Provide the [x, y] coordinate of the cell's center where the given text is located.  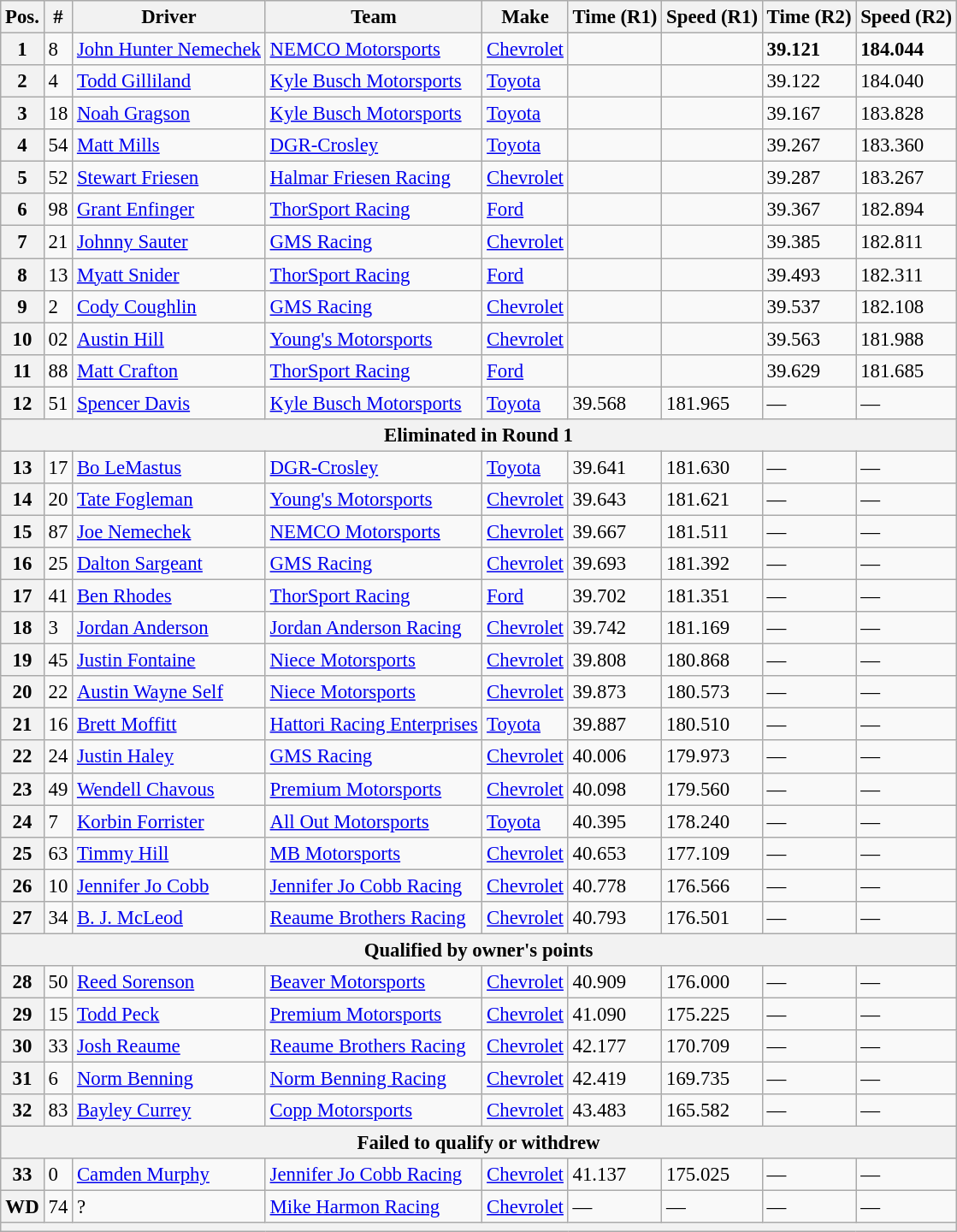
Bayley Currey [169, 1111]
Speed (R1) [712, 17]
179.560 [712, 789]
Austin Hill [169, 339]
39.367 [809, 210]
Josh Reaume [169, 1046]
WD [22, 1207]
32 [22, 1111]
Pos. [22, 17]
83 [58, 1111]
Norm Benning Racing [374, 1079]
42.177 [615, 1046]
Jordan Anderson [169, 628]
John Hunter Nemechek [169, 50]
Stewart Friesen [169, 178]
45 [58, 660]
Driver [169, 17]
39.122 [809, 81]
# [58, 17]
26 [22, 885]
Mike Harmon Racing [374, 1207]
Time (R1) [615, 17]
183.360 [907, 145]
39.887 [615, 725]
Halmar Friesen Racing [374, 178]
175.025 [712, 1175]
180.510 [712, 725]
40.098 [615, 789]
41.137 [615, 1175]
42.419 [615, 1079]
54 [58, 145]
Eliminated in Round 1 [479, 435]
87 [58, 531]
181.621 [712, 500]
170.709 [712, 1046]
Ben Rhodes [169, 596]
Qualified by owner's points [479, 950]
40.006 [615, 757]
0 [58, 1175]
181.511 [712, 531]
12 [22, 403]
23 [22, 789]
Bo LeMastus [169, 467]
39.287 [809, 178]
180.573 [712, 692]
Spencer Davis [169, 403]
Cody Coughlin [169, 306]
Justin Fontaine [169, 660]
74 [58, 1207]
Joe Nemechek [169, 531]
176.566 [712, 885]
Norm Benning [169, 1079]
9 [22, 306]
Team [374, 17]
50 [58, 982]
39.808 [615, 660]
39.702 [615, 596]
Camden Murphy [169, 1175]
181.351 [712, 596]
41.090 [615, 1014]
Dalton Sargeant [169, 564]
39.641 [615, 467]
179.973 [712, 757]
98 [58, 210]
B. J. McLeod [169, 918]
63 [58, 853]
40.395 [615, 821]
177.109 [712, 853]
181.630 [712, 467]
40.909 [615, 982]
Hattori Racing Enterprises [374, 725]
Austin Wayne Self [169, 692]
39.568 [615, 403]
39.742 [615, 628]
Failed to qualify or withdrew [479, 1143]
Brett Moffitt [169, 725]
183.267 [907, 178]
14 [22, 500]
29 [22, 1014]
Copp Motorsports [374, 1111]
Korbin Forrister [169, 821]
Johnny Sauter [169, 242]
40.793 [615, 918]
165.582 [712, 1111]
51 [58, 403]
176.501 [712, 918]
39.643 [615, 500]
Grant Enfinger [169, 210]
Make [525, 17]
39.693 [615, 564]
41 [58, 596]
Timmy Hill [169, 853]
180.868 [712, 660]
176.000 [712, 982]
52 [58, 178]
184.044 [907, 50]
11 [22, 370]
39.493 [809, 275]
27 [22, 918]
Tate Fogleman [169, 500]
181.988 [907, 339]
169.735 [712, 1079]
Wendell Chavous [169, 789]
39.629 [809, 370]
28 [22, 982]
181.965 [712, 403]
Matt Mills [169, 145]
39.667 [615, 531]
49 [58, 789]
181.685 [907, 370]
Speed (R2) [907, 17]
Jennifer Jo Cobb [169, 885]
175.225 [712, 1014]
39.267 [809, 145]
? [169, 1207]
Justin Haley [169, 757]
182.108 [907, 306]
182.311 [907, 275]
181.169 [712, 628]
39.873 [615, 692]
184.040 [907, 81]
19 [22, 660]
43.483 [615, 1111]
Jordan Anderson Racing [374, 628]
5 [22, 178]
Matt Crafton [169, 370]
183.828 [907, 114]
39.167 [809, 114]
Todd Gilliland [169, 81]
178.240 [712, 821]
MB Motorsports [374, 853]
39.537 [809, 306]
Noah Gragson [169, 114]
All Out Motorsports [374, 821]
31 [22, 1079]
39.121 [809, 50]
40.778 [615, 885]
88 [58, 370]
39.385 [809, 242]
Todd Peck [169, 1014]
40.653 [615, 853]
02 [58, 339]
30 [22, 1046]
Beaver Motorsports [374, 982]
Myatt Snider [169, 275]
Time (R2) [809, 17]
181.392 [712, 564]
182.894 [907, 210]
34 [58, 918]
Reed Sorenson [169, 982]
39.563 [809, 339]
182.811 [907, 242]
1 [22, 50]
